Return the (X, Y) coordinate for the center point of the cell that contains the specified text.  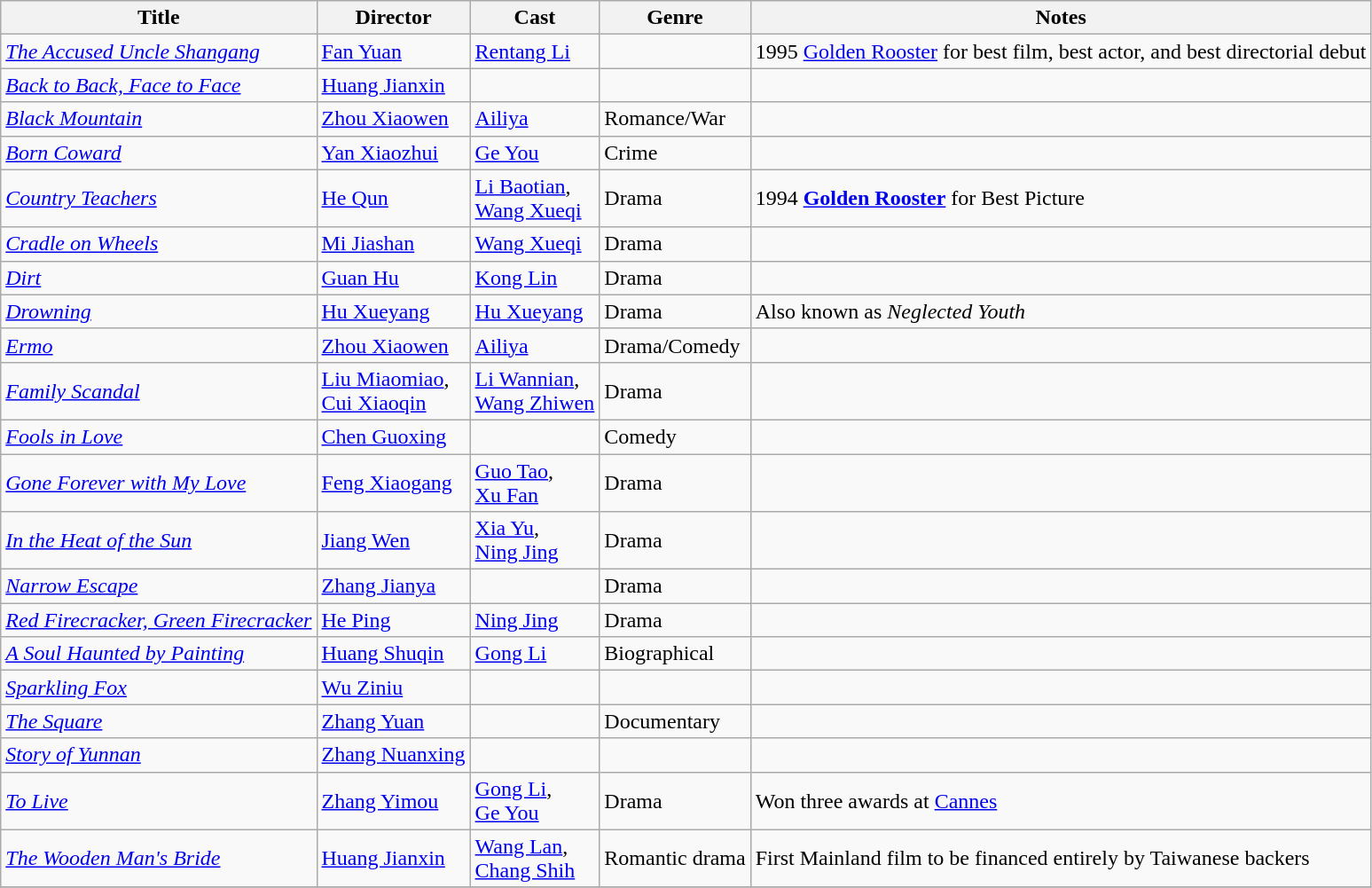
Fan Yuan (394, 51)
Xia Yu,Ning Jing (535, 541)
Chen Guoxing (394, 436)
Documentary (675, 721)
Genre (675, 18)
Romantic drama (675, 859)
Guo Tao,Xu Fan (535, 483)
Family Scandal (159, 390)
The Wooden Man's Bride (159, 859)
Dirt (159, 278)
Mi Jiashan (394, 244)
Notes (1061, 18)
He Qun (394, 199)
The Accused Uncle Shangang (159, 51)
Story of Yunnan (159, 755)
Ge You (535, 153)
Crime (675, 153)
Black Mountain (159, 119)
Country Teachers (159, 199)
Director (394, 18)
Zhang Yimou (394, 800)
Wang Xueqi (535, 244)
Liu Miaomiao,Cui Xiaoqin (394, 390)
Cast (535, 18)
Ermo (159, 345)
Red Firecracker, Green Firecracker (159, 620)
Cradle on Wheels (159, 244)
Rentang Li (535, 51)
Gone Forever with My Love (159, 483)
Zhang Nuanxing (394, 755)
Won three awards at Cannes (1061, 800)
1994 Golden Rooster for Best Picture (1061, 199)
1995 Golden Rooster for best film, best actor, and best directorial debut (1061, 51)
Zhang Jianya (394, 586)
Also known as Neglected Youth (1061, 311)
To Live (159, 800)
Huang Shuqin (394, 654)
Wang Lan,Chang Shih (535, 859)
Li Wannian,Wang Zhiwen (535, 390)
Kong Lin (535, 278)
Gong Li (535, 654)
Wu Ziniu (394, 688)
Gong Li,Ge You (535, 800)
Zhang Yuan (394, 721)
Narrow Escape (159, 586)
Drama/Comedy (675, 345)
Title (159, 18)
The Square (159, 721)
Biographical (675, 654)
Comedy (675, 436)
Fools in Love (159, 436)
Ning Jing (535, 620)
Back to Back, Face to Face (159, 85)
Li Baotian,Wang Xueqi (535, 199)
He Ping (394, 620)
A Soul Haunted by Painting (159, 654)
Feng Xiaogang (394, 483)
Romance/War (675, 119)
Drowning (159, 311)
In the Heat of the Sun (159, 541)
Sparkling Fox (159, 688)
Yan Xiaozhui (394, 153)
First Mainland film to be financed entirely by Taiwanese backers (1061, 859)
Born Coward (159, 153)
Guan Hu (394, 278)
Jiang Wen (394, 541)
